Identify which cell holds the provided text, then report its [X, Y] central coordinate. 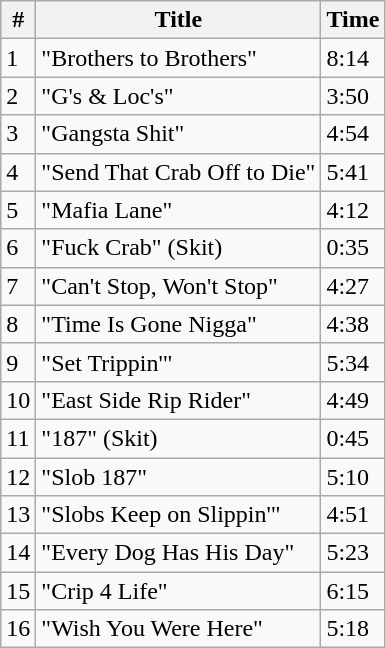
16 [18, 629]
"Wish You Were Here" [178, 629]
0:45 [353, 438]
"Mafia Lane" [178, 210]
3 [18, 134]
5:18 [353, 629]
5 [18, 210]
"Gangsta Shit" [178, 134]
8:14 [353, 58]
"Can't Stop, Won't Stop" [178, 286]
"Brothers to Brothers" [178, 58]
5:23 [353, 553]
"187" (Skit) [178, 438]
"Set Trippin'" [178, 362]
4:49 [353, 400]
13 [18, 515]
"Send That Crab Off to Die" [178, 172]
"Every Dog Has His Day" [178, 553]
3:50 [353, 96]
5:41 [353, 172]
"G's & Loc's" [178, 96]
4:38 [353, 324]
6:15 [353, 591]
2 [18, 96]
7 [18, 286]
4:51 [353, 515]
10 [18, 400]
"Time Is Gone Nigga" [178, 324]
9 [18, 362]
0:35 [353, 248]
4 [18, 172]
# [18, 20]
6 [18, 248]
14 [18, 553]
12 [18, 477]
Time [353, 20]
5:34 [353, 362]
"Slobs Keep on Slippin'" [178, 515]
11 [18, 438]
15 [18, 591]
1 [18, 58]
"Crip 4 Life" [178, 591]
"East Side Rip Rider" [178, 400]
4:54 [353, 134]
4:12 [353, 210]
"Slob 187" [178, 477]
Title [178, 20]
5:10 [353, 477]
8 [18, 324]
"Fuck Crab" (Skit) [178, 248]
4:27 [353, 286]
